For the text-containing cell, return its midpoint in (X, Y) coordinate format. 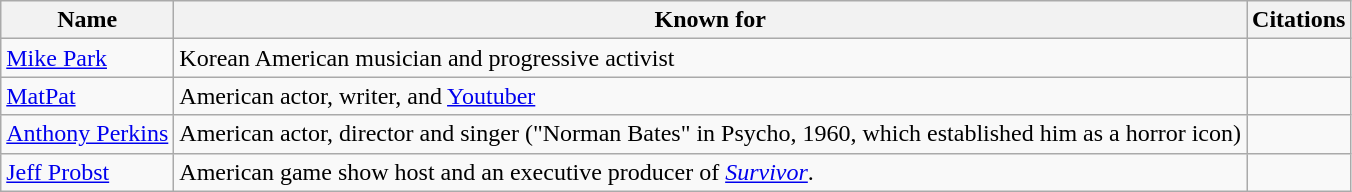
American game show host and an executive producer of Survivor. (710, 172)
American actor, director and singer ("Norman Bates" in Psycho, 1960, which established him as a horror icon) (710, 134)
MatPat (88, 96)
Mike Park (88, 58)
Anthony Perkins (88, 134)
Korean American musician and progressive activist (710, 58)
Known for (710, 20)
American actor, writer, and Youtuber (710, 96)
Jeff Probst (88, 172)
Name (88, 20)
Citations (1299, 20)
